Detect which cell encompasses the target text, then output its (x, y) center coordinate. 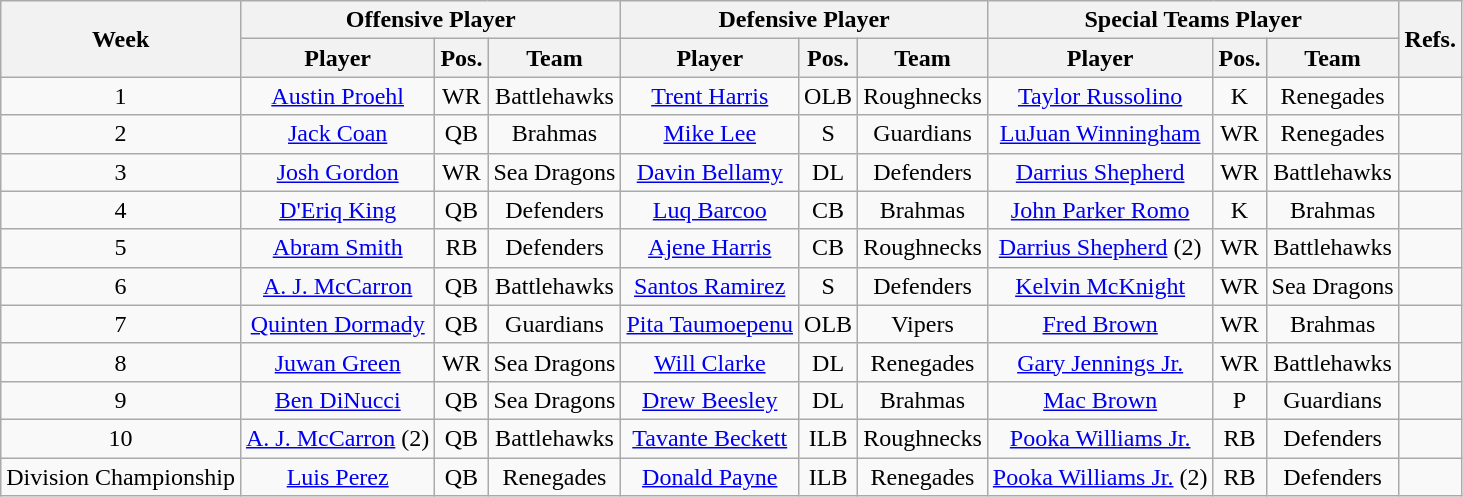
Austin Proehl (337, 96)
Taylor Russolino (1100, 96)
Darrius Shepherd (2) (1100, 248)
Kelvin McKnight (1100, 286)
9 (121, 400)
Gary Jennings Jr. (1100, 362)
7 (121, 324)
Davin Bellamy (710, 172)
3 (121, 172)
Trent Harris (710, 96)
Pooka Williams Jr. (1100, 438)
Refs. (1430, 39)
D'Eriq King (337, 210)
Offensive Player (430, 20)
Week (121, 39)
Mac Brown (1100, 400)
LuJuan Winningham (1100, 134)
Drew Beesley (710, 400)
8 (121, 362)
Donald Payne (710, 477)
1 (121, 96)
Luq Barcoo (710, 210)
Special Teams Player (1193, 20)
Pooka Williams Jr. (2) (1100, 477)
10 (121, 438)
5 (121, 248)
A. J. McCarron (2) (337, 438)
Will Clarke (710, 362)
Abram Smith (337, 248)
Division Championship (121, 477)
John Parker Romo (1100, 210)
Josh Gordon (337, 172)
Vipers (923, 324)
Luis Perez (337, 477)
2 (121, 134)
A. J. McCarron (337, 286)
6 (121, 286)
4 (121, 210)
Tavante Beckett (710, 438)
Defensive Player (804, 20)
P (1240, 400)
Pita Taumoepenu (710, 324)
Juwan Green (337, 362)
Ajene Harris (710, 248)
Jack Coan (337, 134)
Mike Lee (710, 134)
Santos Ramirez (710, 286)
Ben DiNucci (337, 400)
Darrius Shepherd (1100, 172)
Quinten Dormady (337, 324)
Fred Brown (1100, 324)
